For the text-containing cell, return its midpoint in [X, Y] coordinate format. 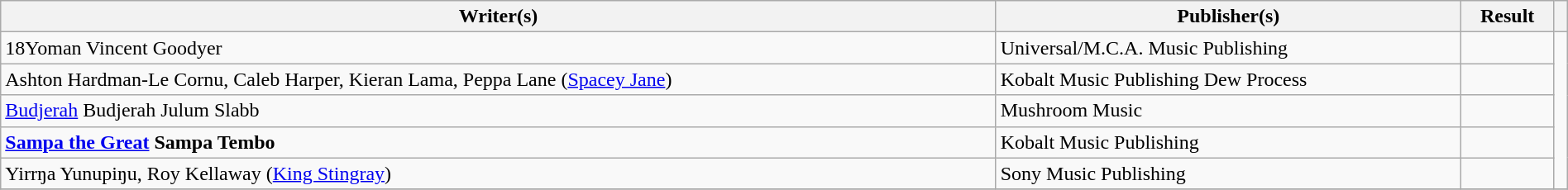
Mushroom Music [1228, 111]
Publisher(s) [1228, 17]
Writer(s) [498, 17]
Kobalt Music Publishing Dew Process [1228, 79]
Sony Music Publishing [1228, 173]
Result [1507, 17]
Ashton Hardman-Le Cornu, Caleb Harper, Kieran Lama, Peppa Lane (Spacey Jane) [498, 79]
Yirrŋa Yunupiŋu, Roy Kellaway (King Stingray) [498, 173]
Universal/M.C.A. Music Publishing [1228, 48]
Budjerah Budjerah Julum Slabb [498, 111]
Sampa the Great Sampa Tembo [498, 142]
18Yoman Vincent Goodyer [498, 48]
Kobalt Music Publishing [1228, 142]
